Provide the (X, Y) coordinate of the cell's center where the given text is located.  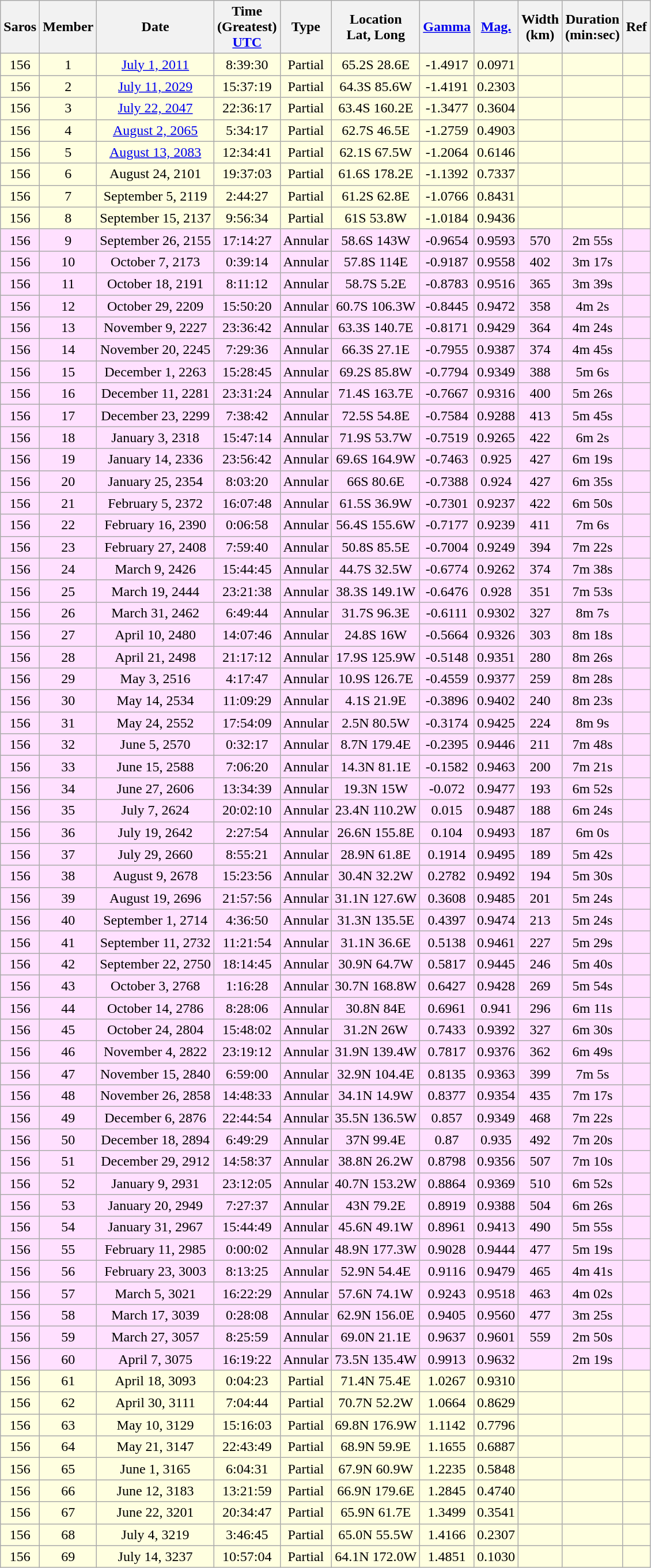
35.5N 136.5W (376, 1118)
193 (540, 789)
0.9392 (495, 1030)
55 (68, 1249)
Gamma (447, 27)
2.5N 80.5W (376, 723)
Mag. (495, 27)
1.1142 (447, 1425)
388 (540, 372)
0.6961 (447, 1008)
0.6146 (495, 152)
435 (540, 1096)
296 (540, 1008)
40 (68, 920)
0.9405 (447, 1315)
July 22, 2047 (156, 108)
71.4S 163.7E (376, 394)
1.0267 (447, 1381)
17 (68, 416)
0:06:58 (247, 525)
0.9302 (495, 613)
50.8S 85.5E (376, 547)
0.2303 (495, 86)
0:04:23 (247, 1381)
6m 24s (593, 811)
14:48:33 (247, 1096)
66 (68, 1491)
413 (540, 416)
20:34:47 (247, 1513)
23.4N 110.2W (376, 811)
0.1030 (495, 1556)
362 (540, 1052)
32 (68, 745)
4m 2s (593, 306)
0.9028 (447, 1249)
8m 7s (593, 613)
3m 39s (593, 284)
25 (68, 591)
69.0N 21.1E (376, 1337)
-1.2759 (447, 130)
26 (68, 613)
4.1S 21.9E (376, 701)
58.7S 5.2E (376, 284)
211 (540, 745)
0.9116 (447, 1271)
January 3, 2318 (156, 438)
April 21, 2498 (156, 657)
April 18, 3093 (156, 1381)
0.9377 (495, 679)
August 13, 2083 (156, 152)
6m 49s (593, 1052)
37 (68, 854)
23:19:12 (247, 1052)
0:00:02 (247, 1249)
December 1, 2263 (156, 372)
0.8919 (447, 1205)
56.4S 155.6W (376, 525)
13:21:59 (247, 1491)
7m 48s (593, 745)
March 9, 2426 (156, 569)
6m 11s (593, 1008)
11 (68, 284)
11:21:54 (247, 942)
7m 17s (593, 1096)
63 (68, 1425)
LocationLat, Long (376, 27)
17.9S 125.9W (376, 657)
10 (68, 262)
269 (540, 986)
23:56:42 (247, 459)
January 9, 2931 (156, 1183)
September 15, 2137 (156, 218)
4m 02s (593, 1293)
0.9477 (495, 789)
8:11:12 (247, 284)
70.7N 52.2W (376, 1403)
April 30, 3111 (156, 1403)
24.8S 16W (376, 635)
8:28:06 (247, 1008)
1.4851 (447, 1556)
38.8N 26.2W (376, 1162)
15:44:45 (247, 569)
32.9N 104.4E (376, 1074)
42 (68, 964)
-0.6111 (447, 613)
510 (540, 1183)
23:12:05 (247, 1183)
224 (540, 723)
7:04:44 (247, 1403)
0.9436 (495, 218)
0.9402 (495, 701)
October 18, 2191 (156, 284)
0.9262 (495, 569)
July 4, 3219 (156, 1535)
0.015 (447, 811)
0.8961 (447, 1227)
187 (540, 832)
1 (68, 65)
18 (68, 438)
2m 19s (593, 1359)
0.9495 (495, 854)
7m 5s (593, 1074)
-0.9187 (447, 262)
Saros (20, 27)
0.9558 (495, 262)
April 7, 3075 (156, 1359)
43 (68, 986)
73.5N 135.4W (376, 1359)
570 (540, 240)
34.1N 14.9W (376, 1096)
60.7S 106.3W (376, 306)
-0.8171 (447, 328)
18:14:45 (247, 964)
44.7S 32.5W (376, 569)
April 10, 2480 (156, 635)
280 (540, 657)
0.9413 (495, 1227)
5m 6s (593, 372)
69.8N 176.9W (376, 1425)
February 5, 2372 (156, 503)
26.6N 155.8E (376, 832)
March 5, 3021 (156, 1293)
October 29, 2209 (156, 306)
Date (156, 27)
30.4N 32.2W (376, 876)
-0.7388 (447, 481)
0.4397 (447, 920)
-0.5148 (447, 657)
45.6N 49.1W (376, 1227)
507 (540, 1162)
4m 24s (593, 328)
17:54:09 (247, 723)
July 1, 2011 (156, 65)
62 (68, 1403)
47 (68, 1074)
October 24, 2804 (156, 1030)
20 (68, 481)
19.3N 15W (376, 789)
22:36:17 (247, 108)
7 (68, 196)
15:44:49 (247, 1227)
12:34:41 (247, 152)
June 22, 3201 (156, 1513)
31 (68, 723)
31.3N 135.5E (376, 920)
61.2S 62.8E (376, 196)
6:59:00 (247, 1074)
68 (68, 1535)
7m 6s (593, 525)
0.9444 (495, 1249)
65.0N 55.5W (376, 1535)
31.7S 96.3E (376, 613)
13 (68, 328)
July 14, 3237 (156, 1556)
-0.3174 (447, 723)
0.9239 (495, 525)
0.857 (447, 1118)
September 26, 2155 (156, 240)
8:55:21 (247, 854)
0.9351 (495, 657)
4:17:47 (247, 679)
23:31:24 (247, 394)
January 14, 2336 (156, 459)
9:56:34 (247, 218)
0.9288 (495, 416)
21:57:56 (247, 898)
490 (540, 1227)
November 9, 2227 (156, 328)
246 (540, 964)
10.9S 126.7E (376, 679)
October 14, 2786 (156, 1008)
8m 18s (593, 635)
0.5817 (447, 964)
21:17:12 (247, 657)
7:38:42 (247, 416)
November 4, 2822 (156, 1052)
68.9N 59.9E (376, 1447)
48.9N 177.3W (376, 1249)
0.941 (495, 1008)
4m 41s (593, 1271)
0.4903 (495, 130)
19 (68, 459)
March 19, 2444 (156, 591)
-0.5664 (447, 635)
60 (68, 1359)
0.9369 (495, 1183)
61.6S 178.2E (376, 174)
17:14:27 (247, 240)
61S 53.8W (376, 218)
0.9463 (495, 767)
0.8377 (447, 1096)
May 21, 3147 (156, 1447)
September 5, 2119 (156, 196)
10:57:04 (247, 1556)
0.0971 (495, 65)
September 1, 2714 (156, 920)
63.4S 160.2E (376, 108)
-1.2064 (447, 152)
8m 28s (593, 679)
0.8864 (447, 1183)
-0.7519 (447, 438)
22 (68, 525)
-0.072 (447, 789)
200 (540, 767)
40.7N 153.2W (376, 1183)
-1.0766 (447, 196)
0.9388 (495, 1205)
-1.1392 (447, 174)
July 19, 2642 (156, 832)
November 20, 2245 (156, 350)
0.9485 (495, 898)
71.4N 75.4E (376, 1381)
365 (540, 284)
6m 35s (593, 481)
2m 55s (593, 240)
23 (68, 547)
0.9310 (495, 1381)
22:43:49 (247, 1447)
0.9493 (495, 832)
15:48:02 (247, 1030)
58 (68, 1315)
0.9425 (495, 723)
227 (540, 942)
465 (540, 1271)
492 (540, 1140)
7m 20s (593, 1140)
0.8798 (447, 1162)
5m 54s (593, 986)
15:16:03 (247, 1425)
8:13:25 (247, 1271)
66.3S 27.1E (376, 350)
3m 17s (593, 262)
0.5138 (447, 942)
0.9376 (495, 1052)
351 (540, 591)
8 (68, 218)
0.104 (447, 832)
31.2N 26W (376, 1030)
-0.7004 (447, 547)
58.6S 143W (376, 240)
0.2307 (495, 1535)
12 (68, 306)
44 (68, 1008)
6 (68, 174)
August 2, 2065 (156, 130)
-0.7584 (447, 416)
February 27, 2408 (156, 547)
-0.4559 (447, 679)
0.6887 (495, 1447)
Duration(min:sec) (593, 27)
6m 19s (593, 459)
13:34:39 (247, 789)
14:07:46 (247, 635)
5:34:17 (247, 130)
0.7433 (447, 1030)
0.2782 (447, 876)
0.9516 (495, 284)
Width(km) (540, 27)
0.9632 (495, 1359)
0.7817 (447, 1052)
6m 30s (593, 1030)
16:07:48 (247, 503)
5m 42s (593, 854)
31.1N 36.6E (376, 942)
0.3541 (495, 1513)
December 23, 2299 (156, 416)
5m 45s (593, 416)
-0.7177 (447, 525)
1.2235 (447, 1469)
23:21:38 (247, 591)
May 10, 3129 (156, 1425)
49 (68, 1118)
69.2S 85.8W (376, 372)
0.924 (495, 481)
0.9354 (495, 1096)
194 (540, 876)
June 27, 2606 (156, 789)
57.6N 74.1W (376, 1293)
0.9637 (447, 1337)
34 (68, 789)
0.9249 (495, 547)
65.2S 28.6E (376, 65)
0.4740 (495, 1491)
30.8N 84E (376, 1008)
7:06:20 (247, 767)
0.9356 (495, 1162)
5m 55s (593, 1227)
July 29, 2660 (156, 854)
15:47:14 (247, 438)
December 11, 2281 (156, 394)
7m 38s (593, 569)
0.9237 (495, 503)
0.935 (495, 1140)
303 (540, 635)
June 1, 3165 (156, 1469)
411 (540, 525)
0.9428 (495, 986)
0.9445 (495, 964)
2m 50s (593, 1337)
7m 21s (593, 767)
7m 53s (593, 591)
0.9560 (495, 1315)
Time(Greatest)UTC (247, 27)
463 (540, 1293)
62.7S 46.5E (376, 130)
Member (68, 27)
8m 9s (593, 723)
2:44:27 (247, 196)
64.3S 85.6W (376, 86)
March 27, 3057 (156, 1337)
Ref (636, 27)
0.3604 (495, 108)
February 11, 2985 (156, 1249)
6:04:31 (247, 1469)
15 (68, 372)
3:46:45 (247, 1535)
0.9593 (495, 240)
6:49:29 (247, 1140)
5m 29s (593, 942)
64 (68, 1447)
August 9, 2678 (156, 876)
-1.4917 (447, 65)
52.9N 54.4E (376, 1271)
September 22, 2750 (156, 964)
15:28:45 (247, 372)
57 (68, 1293)
21 (68, 503)
504 (540, 1205)
0.9518 (495, 1293)
June 12, 3183 (156, 1491)
27 (68, 635)
400 (540, 394)
559 (540, 1337)
October 3, 2768 (156, 986)
15:37:19 (247, 86)
16:22:29 (247, 1293)
1:16:28 (247, 986)
0.9461 (495, 942)
January 20, 2949 (156, 1205)
22:44:54 (247, 1118)
4:36:50 (247, 920)
31.9N 139.4W (376, 1052)
0.87 (447, 1140)
0.9913 (447, 1359)
October 7, 2173 (156, 262)
-0.6774 (447, 569)
71.9S 53.7W (376, 438)
March 31, 2462 (156, 613)
399 (540, 1074)
3 (68, 108)
7:59:40 (247, 547)
5m 40s (593, 964)
-0.7301 (447, 503)
June 5, 2570 (156, 745)
0.9472 (495, 306)
7m 10s (593, 1162)
December 6, 2876 (156, 1118)
August 24, 2101 (156, 174)
December 18, 2894 (156, 1140)
53 (68, 1205)
-1.4191 (447, 86)
-0.2395 (447, 745)
66S 80.6E (376, 481)
-0.9654 (447, 240)
38.3S 149.1W (376, 591)
43N 79.2E (376, 1205)
28 (68, 657)
0.7337 (495, 174)
November 26, 2858 (156, 1096)
3m 25s (593, 1315)
-0.8445 (447, 306)
8.7N 179.4E (376, 745)
May 14, 2534 (156, 701)
15:23:56 (247, 876)
5 (68, 152)
16 (68, 394)
51 (68, 1162)
8m 26s (593, 657)
8:39:30 (247, 65)
38 (68, 876)
0.5848 (495, 1469)
0.9487 (495, 811)
9 (68, 240)
62.9N 156.0E (376, 1315)
0.9601 (495, 1337)
364 (540, 328)
28.9N 61.8E (376, 854)
6m 2s (593, 438)
52 (68, 1183)
0:32:17 (247, 745)
394 (540, 547)
45 (68, 1030)
1.0664 (447, 1403)
0.9446 (495, 745)
1.4166 (447, 1535)
June 15, 2588 (156, 767)
0.925 (495, 459)
213 (540, 920)
May 24, 2552 (156, 723)
5m 30s (593, 876)
-0.8783 (447, 284)
402 (540, 262)
1.3499 (447, 1513)
0:39:14 (247, 262)
0.9479 (495, 1271)
July 7, 2624 (156, 811)
-0.7794 (447, 372)
January 31, 2967 (156, 1227)
11:09:29 (247, 701)
33 (68, 767)
0.6427 (447, 986)
0.1914 (447, 854)
48 (68, 1096)
30 (68, 701)
0.9265 (495, 438)
February 16, 2390 (156, 525)
23:36:42 (247, 328)
0.9363 (495, 1074)
62.1S 67.5W (376, 152)
240 (540, 701)
358 (540, 306)
16:19:22 (247, 1359)
59 (68, 1337)
6:49:44 (247, 613)
29 (68, 679)
65 (68, 1469)
67.9N 60.9W (376, 1469)
8m 23s (593, 701)
1.1655 (447, 1447)
31.1N 127.6W (376, 898)
May 3, 2516 (156, 679)
36 (68, 832)
6m 0s (593, 832)
November 15, 2840 (156, 1074)
0.8135 (447, 1074)
February 23, 3003 (156, 1271)
35 (68, 811)
0.9316 (495, 394)
-1.3477 (447, 108)
1.2845 (447, 1491)
19:37:03 (247, 174)
64.1N 172.0W (376, 1556)
0.928 (495, 591)
0.9243 (447, 1293)
46 (68, 1052)
24 (68, 569)
37N 99.4E (376, 1140)
March 17, 3039 (156, 1315)
5m 26s (593, 394)
-0.1582 (447, 767)
61 (68, 1381)
0.3608 (447, 898)
-0.7667 (447, 394)
0.9387 (495, 350)
2 (68, 86)
July 11, 2029 (156, 86)
0.9326 (495, 635)
September 11, 2732 (156, 942)
65.9N 61.7E (376, 1513)
14.3N 81.1E (376, 767)
67 (68, 1513)
0.9429 (495, 328)
Type (306, 27)
0.7796 (495, 1425)
188 (540, 811)
259 (540, 679)
7:27:37 (247, 1205)
January 25, 2354 (156, 481)
61.5S 36.9W (376, 503)
72.5S 54.8E (376, 416)
0.8431 (495, 196)
0.9474 (495, 920)
-0.7463 (447, 459)
6m 50s (593, 503)
69 (68, 1556)
30.9N 64.7W (376, 964)
66.9N 179.6E (376, 1491)
41 (68, 942)
-1.0184 (447, 218)
4m 45s (593, 350)
4 (68, 130)
5m 19s (593, 1249)
August 19, 2696 (156, 898)
0.8629 (495, 1403)
8:03:20 (247, 481)
8:25:59 (247, 1337)
14:58:37 (247, 1162)
0.9492 (495, 876)
7:29:36 (247, 350)
14 (68, 350)
50 (68, 1140)
468 (540, 1118)
69.6S 164.9W (376, 459)
56 (68, 1271)
2:27:54 (247, 832)
-0.3896 (447, 701)
6m 26s (593, 1205)
0:28:08 (247, 1315)
57.8S 114E (376, 262)
-0.7955 (447, 350)
-0.6476 (447, 591)
30.7N 168.8W (376, 986)
20:02:10 (247, 811)
39 (68, 898)
December 29, 2912 (156, 1162)
15:50:20 (247, 306)
201 (540, 898)
189 (540, 854)
54 (68, 1227)
63.3S 140.7E (376, 328)
